Search for the cell housing the specified text and yield its (X, Y) center coordinate. 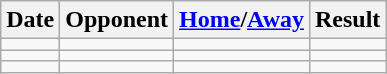
Home/Away (242, 20)
Result (347, 20)
Opponent (117, 20)
Date (30, 20)
